Detect which cell encompasses the target text, then output its (x, y) center coordinate. 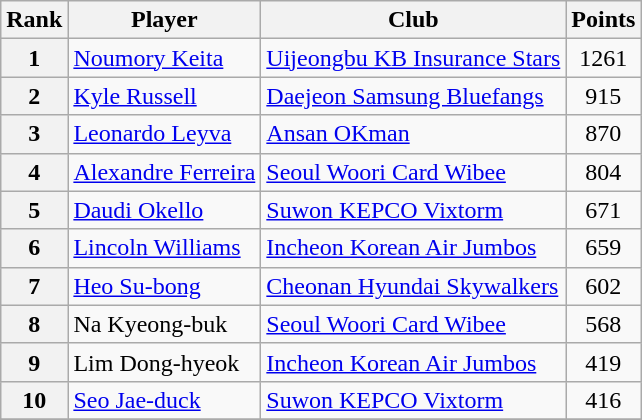
804 (604, 172)
Kyle Russell (164, 96)
568 (604, 324)
419 (604, 362)
870 (604, 134)
10 (34, 400)
671 (604, 210)
Na Kyeong-buk (164, 324)
Daejeon Samsung Bluefangs (414, 96)
Noumory Keita (164, 58)
Club (414, 20)
Player (164, 20)
Daudi Okello (164, 210)
3 (34, 134)
6 (34, 248)
9 (34, 362)
Ansan OKman (414, 134)
1261 (604, 58)
Heo Su-bong (164, 286)
5 (34, 210)
Alexandre Ferreira (164, 172)
Cheonan Hyundai Skywalkers (414, 286)
Lim Dong-hyeok (164, 362)
Seo Jae-duck (164, 400)
602 (604, 286)
Uijeongbu KB Insurance Stars (414, 58)
7 (34, 286)
4 (34, 172)
Leonardo Leyva (164, 134)
1 (34, 58)
Points (604, 20)
915 (604, 96)
8 (34, 324)
659 (604, 248)
416 (604, 400)
Lincoln Williams (164, 248)
2 (34, 96)
Rank (34, 20)
